For the text-containing cell, return its midpoint in (x, y) coordinate format. 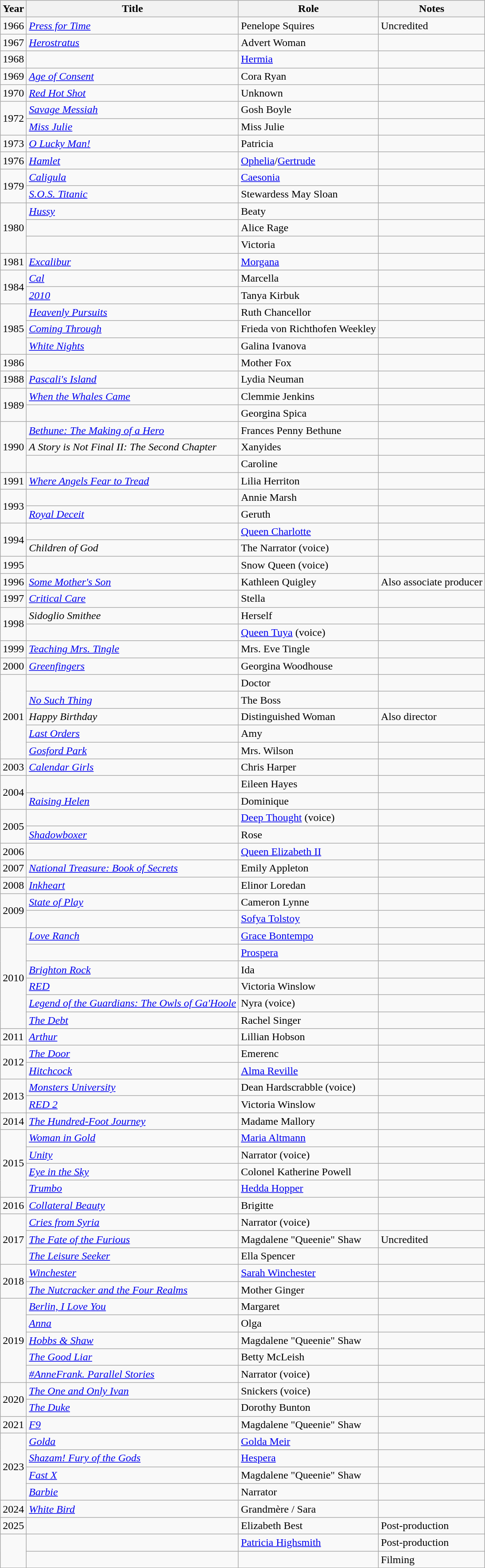
Dean Hardscrabble (voice) (308, 1088)
When the Whales Came (133, 396)
1993 (13, 506)
Shadowboxer (133, 835)
Cameron Lynne (308, 902)
Mother Fox (308, 363)
2018 (13, 1281)
RED (133, 986)
Greenfingers (133, 666)
Frances Penny Bethune (308, 430)
The One and Only Ivan (133, 1391)
Notes (431, 9)
The Leisure Seeker (133, 1256)
Emerenc (308, 1054)
2013 (13, 1096)
Children of God (133, 548)
F9 (133, 1425)
Herself (308, 616)
White Nights (133, 346)
Mrs. Wilson (308, 751)
Georgina Woodhouse (308, 666)
Annie Marsh (308, 498)
Hespera (308, 1458)
Betty McLeish (308, 1357)
2004 (13, 793)
Royal Deceit (133, 515)
The Duke (133, 1408)
Lillian Hobson (308, 1037)
Deep Thought (voice) (308, 818)
Clemmie Jenkins (308, 396)
Golda (133, 1441)
Excalibur (133, 262)
The Door (133, 1054)
Sarah Winchester (308, 1273)
Savage Messiah (133, 110)
Hamlet (133, 160)
Elizabeth Best (308, 1525)
Title (133, 9)
1979 (13, 186)
Victoria (308, 245)
Lydia Neuman (308, 379)
Lilia Herriton (308, 480)
Hussy (133, 211)
Xanyides (308, 447)
Eileen Hayes (308, 784)
Press for Time (133, 26)
Advert Woman (308, 43)
Arthur (133, 1037)
Love Ranch (133, 936)
2000 (13, 666)
Rachel Singer (308, 1020)
Bethune: The Making of a Hero (133, 430)
Where Angels Fear to Tread (133, 480)
2008 (13, 885)
Chris Harper (308, 767)
S.O.S. Titanic (133, 194)
Nyra (voice) (308, 1003)
Woman in Gold (133, 1138)
2011 (13, 1037)
1990 (13, 447)
Snow Queen (voice) (308, 565)
2003 (13, 767)
1969 (13, 76)
2019 (13, 1340)
Galina Ivanova (308, 346)
Also director (431, 716)
Filming (431, 1559)
Herostratus (133, 43)
Heavenly Pursuits (133, 312)
2023 (13, 1467)
1970 (13, 93)
Year (13, 9)
Alice Rage (308, 228)
A Story is Not Final II: The Second Chapter (133, 447)
2007 (13, 868)
Cries from Syria (133, 1222)
Hedda Hopper (308, 1189)
1968 (13, 59)
The Nutcracker and the Four Realms (133, 1290)
The Good Liar (133, 1357)
#AnneFrank. Parallel Stories (133, 1374)
Anna (133, 1324)
Mother Ginger (308, 1290)
Sofya Tolstoy (308, 919)
Frieda von Richthofen Weekley (308, 329)
Grandmère / Sara (308, 1509)
Kathleen Quigley (308, 582)
Ida (308, 969)
Maria Altmann (308, 1138)
The Hundred-Foot Journey (133, 1121)
1966 (13, 26)
O Lucky Man! (133, 143)
White Bird (133, 1509)
Ruth Chancellor (308, 312)
2015 (13, 1163)
1976 (13, 160)
1980 (13, 228)
Colonel Katherine Powell (308, 1172)
Georgina Spica (308, 413)
Queen Elizabeth II (308, 852)
Caesonia (308, 177)
Last Orders (133, 733)
Queen Tuya (voice) (308, 632)
Inkheart (133, 885)
Patricia Highsmith (308, 1542)
2016 (13, 1205)
Teaching Mrs. Tingle (133, 649)
Eye in the Sky (133, 1172)
1998 (13, 624)
2005 (13, 826)
RED 2 (133, 1104)
Hobbs & Shaw (133, 1340)
1972 (13, 118)
Olga (308, 1324)
2009 (13, 910)
National Treasure: Book of Secrets (133, 868)
Rose (308, 835)
1991 (13, 480)
Shazam! Fury of the Gods (133, 1458)
Madame Mallory (308, 1121)
The Narrator (voice) (308, 548)
Red Hot Shot (133, 93)
1989 (13, 405)
Calendar Girls (133, 767)
Critical Care (133, 599)
Tanya Kirbuk (308, 295)
1973 (13, 143)
Brigitte (308, 1205)
Happy Birthday (133, 716)
2014 (13, 1121)
Grace Bontempo (308, 936)
1994 (13, 540)
Snickers (voice) (308, 1391)
Stella (308, 599)
Narrator (308, 1492)
2025 (13, 1525)
Unknown (308, 93)
2024 (13, 1509)
Penelope Squires (308, 26)
State of Play (133, 902)
Pascali's Island (133, 379)
Emily Appleton (308, 868)
Patricia (308, 143)
1996 (13, 582)
Barbie (133, 1492)
2001 (13, 716)
2012 (13, 1062)
2020 (13, 1399)
Role (308, 9)
1997 (13, 599)
Mrs. Eve Tingle (308, 649)
Ophelia/Gertrude (308, 160)
Caligula (133, 177)
1995 (13, 565)
Age of Consent (133, 76)
Collateral Beauty (133, 1205)
Gosh Boyle (308, 110)
2006 (13, 852)
Unity (133, 1155)
1988 (13, 379)
1981 (13, 262)
Geruth (308, 515)
Trumbo (133, 1189)
Stewardess May Sloan (308, 194)
2021 (13, 1425)
1999 (13, 649)
No Such Thing (133, 700)
Amy (308, 733)
Caroline (308, 464)
Marcella (308, 279)
Berlin, I Love You (133, 1307)
Golda Meir (308, 1441)
Ella Spencer (308, 1256)
Also associate producer (431, 582)
Elinor Loredan (308, 885)
Sidoglio Smithee (133, 616)
Brighton Rock (133, 969)
1984 (13, 287)
Dorothy Bunton (308, 1408)
Cal (133, 279)
Dominique (308, 801)
Prospera (308, 952)
Queen Charlotte (308, 531)
Gosford Park (133, 751)
1967 (13, 43)
Cora Ryan (308, 76)
Beaty (308, 211)
The Fate of the Furious (133, 1239)
Raising Helen (133, 801)
2017 (13, 1239)
Legend of the Guardians: The Owls of Ga'Hoole (133, 1003)
Monsters University (133, 1088)
The Debt (133, 1020)
Some Mother's Son (133, 582)
Hitchcock (133, 1071)
Morgana (308, 262)
Fast X (133, 1475)
The Boss (308, 700)
Winchester (133, 1273)
1986 (13, 363)
Doctor (308, 683)
Distinguished Woman (308, 716)
Hermia (308, 59)
1985 (13, 329)
Alma Reville (308, 1071)
Margaret (308, 1307)
Coming Through (133, 329)
